Provide the [X, Y] coordinate of the cell's center where the given text is located.  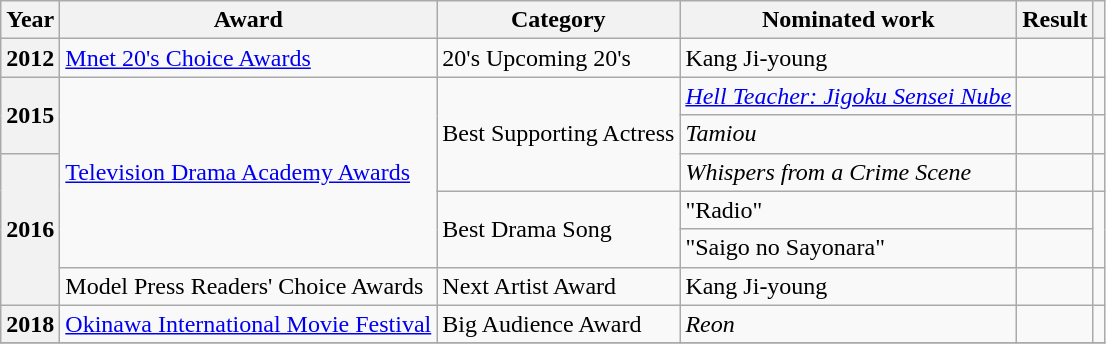
Category [558, 20]
Best Drama Song [558, 229]
Okinawa International Movie Festival [248, 324]
2018 [30, 324]
Tamiou [848, 134]
Year [30, 20]
Hell Teacher: Jigoku Sensei Nube [848, 96]
20's Upcoming 20's [558, 58]
"Radio" [848, 210]
Model Press Readers' Choice Awards [248, 286]
Television Drama Academy Awards [248, 172]
2016 [30, 229]
Result [1055, 20]
Reon [848, 324]
Award [248, 20]
2015 [30, 115]
Whispers from a Crime Scene [848, 172]
"Saigo no Sayonara" [848, 248]
2012 [30, 58]
Mnet 20's Choice Awards [248, 58]
Nominated work [848, 20]
Best Supporting Actress [558, 134]
Big Audience Award [558, 324]
Next Artist Award [558, 286]
